Return the (X, Y) coordinate for the center point of the cell that contains the specified text.  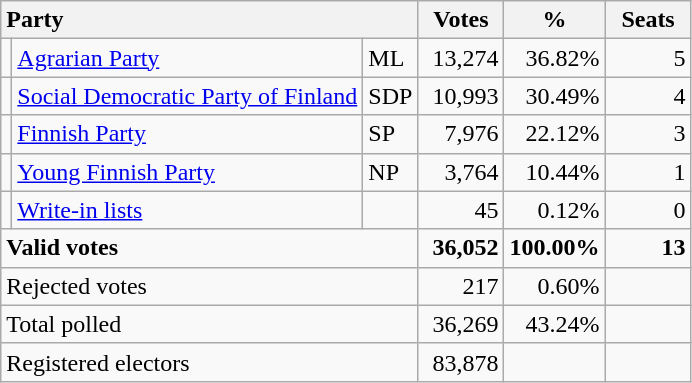
30.49% (554, 96)
36.82% (554, 58)
Rejected votes (210, 286)
83,878 (461, 362)
Valid votes (210, 248)
0 (648, 210)
Seats (648, 20)
10.44% (554, 172)
SDP (390, 96)
45 (461, 210)
5 (648, 58)
Party (210, 20)
4 (648, 96)
7,976 (461, 134)
13 (648, 248)
43.24% (554, 324)
3 (648, 134)
13,274 (461, 58)
10,993 (461, 96)
NP (390, 172)
Young Finnish Party (188, 172)
0.60% (554, 286)
Total polled (210, 324)
Social Democratic Party of Finland (188, 96)
0.12% (554, 210)
Votes (461, 20)
Finnish Party (188, 134)
217 (461, 286)
22.12% (554, 134)
3,764 (461, 172)
100.00% (554, 248)
Agrarian Party (188, 58)
Write-in lists (188, 210)
1 (648, 172)
36,052 (461, 248)
% (554, 20)
36,269 (461, 324)
SP (390, 134)
ML (390, 58)
Registered electors (210, 362)
